Determine the [X, Y] coordinate at the center of the cell enclosing the given text.  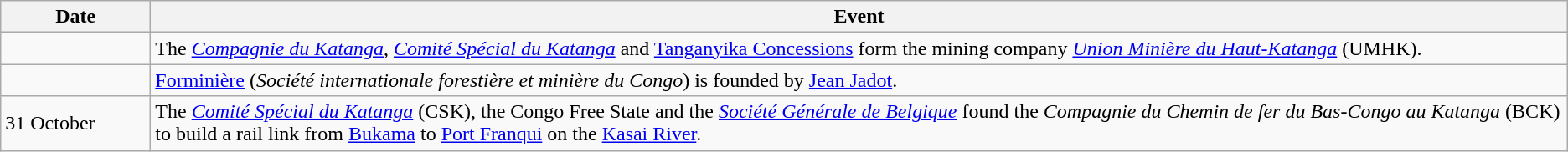
Event [859, 17]
Date [75, 17]
31 October [75, 124]
Forminière (Société internationale forestière et minière du Congo) is founded by Jean Jadot. [859, 80]
The Compagnie du Katanga, Comité Spécial du Katanga and Tanganyika Concessions form the mining company Union Minière du Haut-Katanga (UMHK). [859, 48]
